Extract the (x, y) coordinate from the center of the cell holding the provided text.  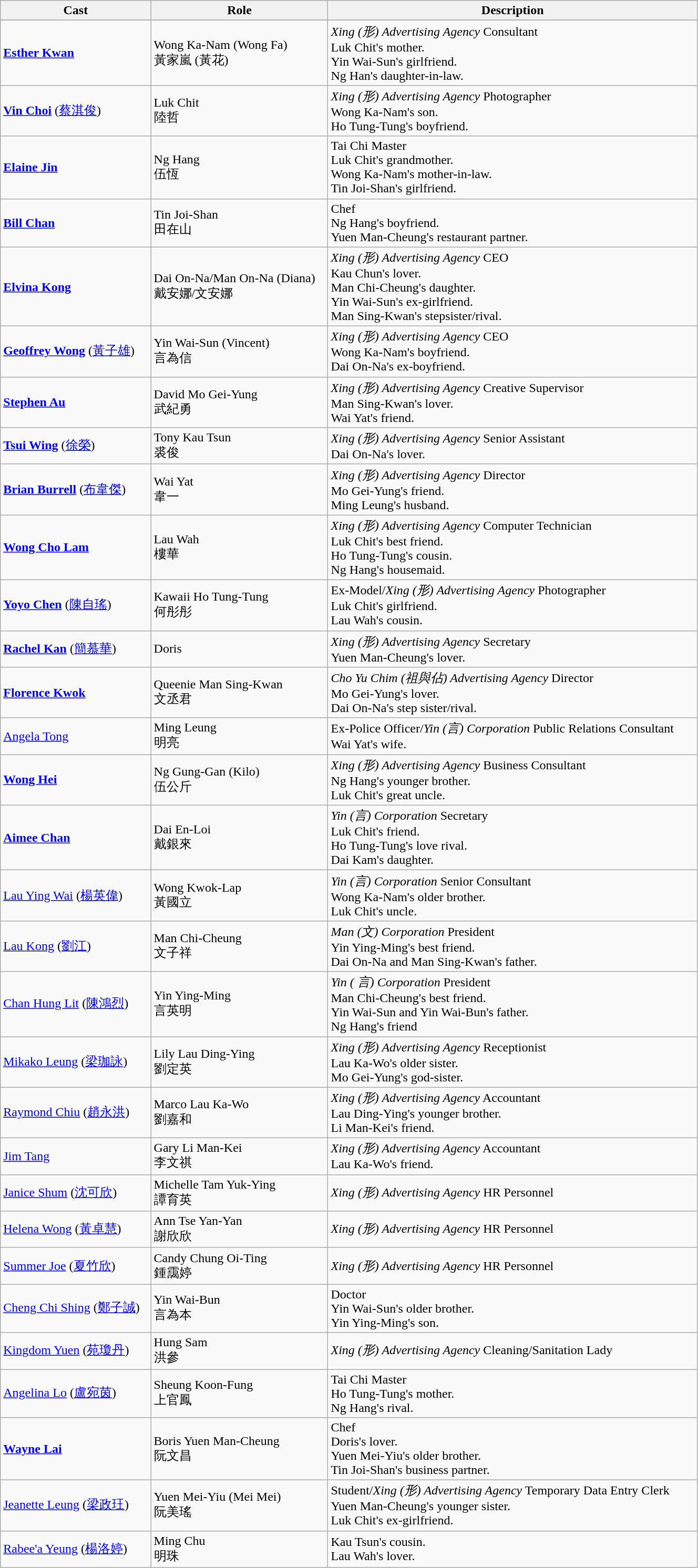
Yin (言) Corporation Senior Consultant Wong Ka-Nam's older brother. Luk Chit's uncle. (512, 895)
Ng Hang 伍恆 (240, 167)
Queenie Man Sing-Kwan 文丞君 (240, 693)
Angela Tong (76, 736)
Wong Cho Lam (76, 548)
Role (240, 11)
Aimee Chan (76, 838)
Mikako Leung (梁珈詠) (76, 1061)
Boris Yuen Man-Cheung 阮文昌 (240, 1449)
Tin Joi-Shan 田在山 (240, 223)
Xing (形) Advertising Agency CEO Wong Ka-Nam's boyfriend. Dai On-Na's ex-boyfriend. (512, 352)
Tsui Wing (徐榮) (76, 446)
Ex-Police Officer/Yin (言) Corporation Public Relations Consultant Wai Yat's wife. (512, 736)
Doctor Yin Wai-Sun's older brother. Yin Ying-Ming's son. (512, 1308)
Luk Chit 陸哲 (240, 110)
Ming Leung 明亮 (240, 736)
Ng Gung-Gan (Kilo) 伍公斤 (240, 780)
Xing (形) Advertising Agency CEO Kau Chun's lover. Man Chi-Cheung's daughter. Yin Wai-Sun's ex-girlfriend. Man Sing-Kwan's stepsister/rival. (512, 287)
Esther Kwan (76, 53)
Lily Lau Ding-Ying 劉定英 (240, 1061)
Yin Wai-Sun (Vincent) 言為信 (240, 352)
Cast (76, 11)
Yin Wai-Bun 言為本 (240, 1308)
Marco Lau Ka-Wo 劉嘉和 (240, 1113)
Rachel Kan (簡慕華) (76, 649)
Tony Kau Tsun 裘俊 (240, 446)
Xing (形) Advertising Agency Photographer Wong Ka-Nam's son. Ho Tung-Tung's boyfriend. (512, 110)
Yin ( 言) Corporation President Man Chi-Cheung's best friend. Yin Wai-Sun and Yin Wai-Bun's father. Ng Hang's friend (512, 1004)
Candy Chung Oi-Ting 鍾靄婷 (240, 1266)
Yin (言) Corporation Secretary Luk Chit's friend. Ho Tung-Tung's love rival. Dai Kam's daughter. (512, 838)
Yuen Mei-Yiu (Mei Mei) 阮美瑤 (240, 1506)
Xing (形) Advertising Agency Consultant Luk Chit's mother. Yin Wai-Sun's girlfriend. Ng Han's daughter-in-law. (512, 53)
Elvina Kong (76, 287)
Lau Kong (劉江) (76, 946)
Xing (形) Advertising Agency Receptionist Lau Ka-Wo's older sister. Mo Gei-Yung's god-sister. (512, 1061)
Wong Kwok-Lap 黃國立 (240, 895)
Xing (形) Advertising Agency Secretary Yuen Man-Cheung's lover. (512, 649)
Helena Wong (黃卓慧) (76, 1230)
Doris (240, 649)
Wong Hei (76, 780)
Dai On-Na/Man On-Na (Diana) 戴安娜/文安娜 (240, 287)
Student/Xing (形) Advertising Agency Temporary Data Entry Clerk Yuen Man-Cheung's younger sister. Luk Chit's ex-girlfriend. (512, 1506)
Rabee'a Yeung (楊洛婷) (76, 1549)
Lau Ying Wai (楊英偉) (76, 895)
Gary Li Man-Kei 李文祺 (240, 1157)
Kau Tsun's cousin. Lau Wah's lover. (512, 1549)
Cheng Chi Shing (鄭子誠) (76, 1308)
Xing (形) Advertising Agency Senior Assistant Dai On-Na's lover. (512, 446)
David Mo Gei-Yung 武紀勇 (240, 403)
Vin Choi (蔡淇俊) (76, 110)
Wong Ka-Nam (Wong Fa) 黃家嵐 (黃花) (240, 53)
Description (512, 11)
Lau Wah 樓華 (240, 548)
Geoffrey Wong (黃子雄) (76, 352)
Xing (形) Advertising Agency Computer Technician Luk Chit's best friend. Ho Tung-Tung's cousin. Ng Hang's housemaid. (512, 548)
Xing (形) Advertising Agency Cleaning/Sanitation Lady (512, 1351)
Bill Chan (76, 223)
Angelina Lo (盧宛茵) (76, 1394)
Elaine Jin (76, 167)
Florence Kwok (76, 693)
Michelle Tam Yuk-Ying 譚育英 (240, 1193)
Stephen Au (76, 403)
Chef Ng Hang's boyfriend. Yuen Man-Cheung's restaurant partner. (512, 223)
Kawaii Ho Tung-Tung 何彤彤 (240, 605)
Ann Tse Yan-Yan 謝欣欣 (240, 1230)
Wayne Lai (76, 1449)
Yin Ying-Ming 言英明 (240, 1004)
Cho Yu Chim (祖與佔) Advertising Agency Director Mo Gei-Yung's lover. Dai On-Na's step sister/rival. (512, 693)
Chef Doris's lover. Yuen Mei-Yiu's older brother. Tin Joi-Shan's business partner. (512, 1449)
Jim Tang (76, 1157)
Hung Sam 洪參 (240, 1351)
Ming Chu 明珠 (240, 1549)
Kingdom Yuen (苑瓊丹) (76, 1351)
Jeanette Leung (梁政玨) (76, 1506)
Xing (形) Advertising Agency Creative Supervisor Man Sing-Kwan's lover. Wai Yat's friend. (512, 403)
Xing (形) Advertising Agency Business Consultant Ng Hang's younger brother. Luk Chit's great uncle. (512, 780)
Xing (形) Advertising Agency Director Mo Gei-Yung's friend. Ming Leung's husband. (512, 490)
Dai En-Loi 戴銀來 (240, 838)
Wai Yat 韋一 (240, 490)
Man Chi-Cheung 文子祥 (240, 946)
Xing (形) Advertising Agency Accountant Lau Ka-Wo's friend. (512, 1157)
Brian Burrell (布韋傑) (76, 490)
Man (文) Corporation President Yin Ying-Ming's best friend. Dai On-Na and Man Sing-Kwan's father. (512, 946)
Janice Shum (沈可欣) (76, 1193)
Tai Chi Master Luk Chit's grandmother. Wong Ka-Nam's mother-in-law. Tin Joi-Shan's girlfriend. (512, 167)
Ex-Model/Xing (形) Advertising Agency Photographer Luk Chit's girlfriend. Lau Wah's cousin. (512, 605)
Yoyo Chen (陳自瑤) (76, 605)
Sheung Koon-Fung 上官鳳 (240, 1394)
Raymond Chiu (趙永洪) (76, 1113)
Xing (形) Advertising Agency Accountant Lau Ding-Ying's younger brother. Li Man-Kei's friend. (512, 1113)
Chan Hung Lit (陳鴻烈) (76, 1004)
Summer Joe (夏竹欣) (76, 1266)
Tai Chi Master Ho Tung-Tung's mother. Ng Hang's rival. (512, 1394)
